Identify which cell holds the provided text, then report its [X, Y] central coordinate. 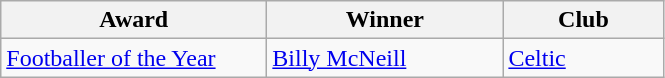
Award [134, 20]
Billy McNeill [385, 58]
Footballer of the Year [134, 58]
Winner [385, 20]
Club [584, 20]
Celtic [584, 58]
